From the cell containing the given text, extract its center point as [X, Y] coordinate. 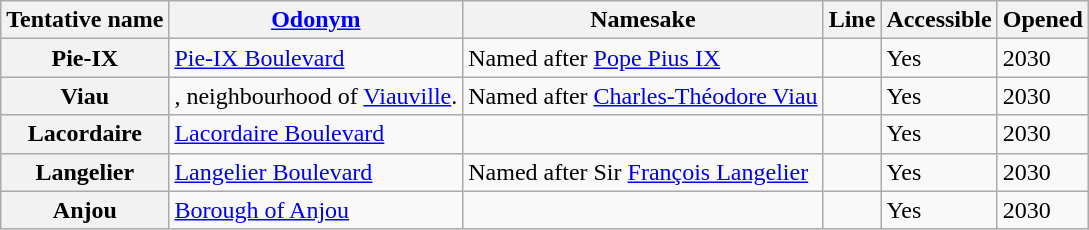
Langelier [85, 172]
Langelier Boulevard [316, 172]
Named after Pope Pius IX [643, 58]
Accessible [939, 20]
Lacordaire [85, 134]
Opened [1042, 20]
Anjou [85, 210]
Named after Charles-Théodore Viau [643, 96]
Pie-IX Boulevard [316, 58]
Named after Sir François Langelier [643, 172]
Pie-IX [85, 58]
Odonym [316, 20]
Line [852, 20]
, neighbourhood of Viauville. [316, 96]
Borough of Anjou [316, 210]
Tentative name [85, 20]
Lacordaire Boulevard [316, 134]
Namesake [643, 20]
Viau [85, 96]
